Search for the cell housing the specified text and yield its (X, Y) center coordinate. 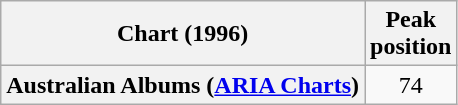
74 (411, 85)
Chart (1996) (183, 34)
Peakposition (411, 34)
Australian Albums (ARIA Charts) (183, 85)
